Extract the [X, Y] coordinate from the center of the cell holding the provided text.  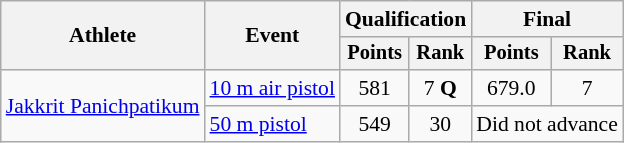
7 Q [440, 88]
679.0 [511, 88]
Jakkrit Panichpatikum [103, 106]
10 m air pistol [272, 88]
Qualification [406, 19]
Event [272, 36]
7 [587, 88]
Athlete [103, 36]
Final [547, 19]
581 [374, 88]
50 m pistol [272, 124]
30 [440, 124]
549 [374, 124]
Did not advance [547, 124]
